Scan for the cell matching the given text and deliver its (X, Y) coordinate at center. 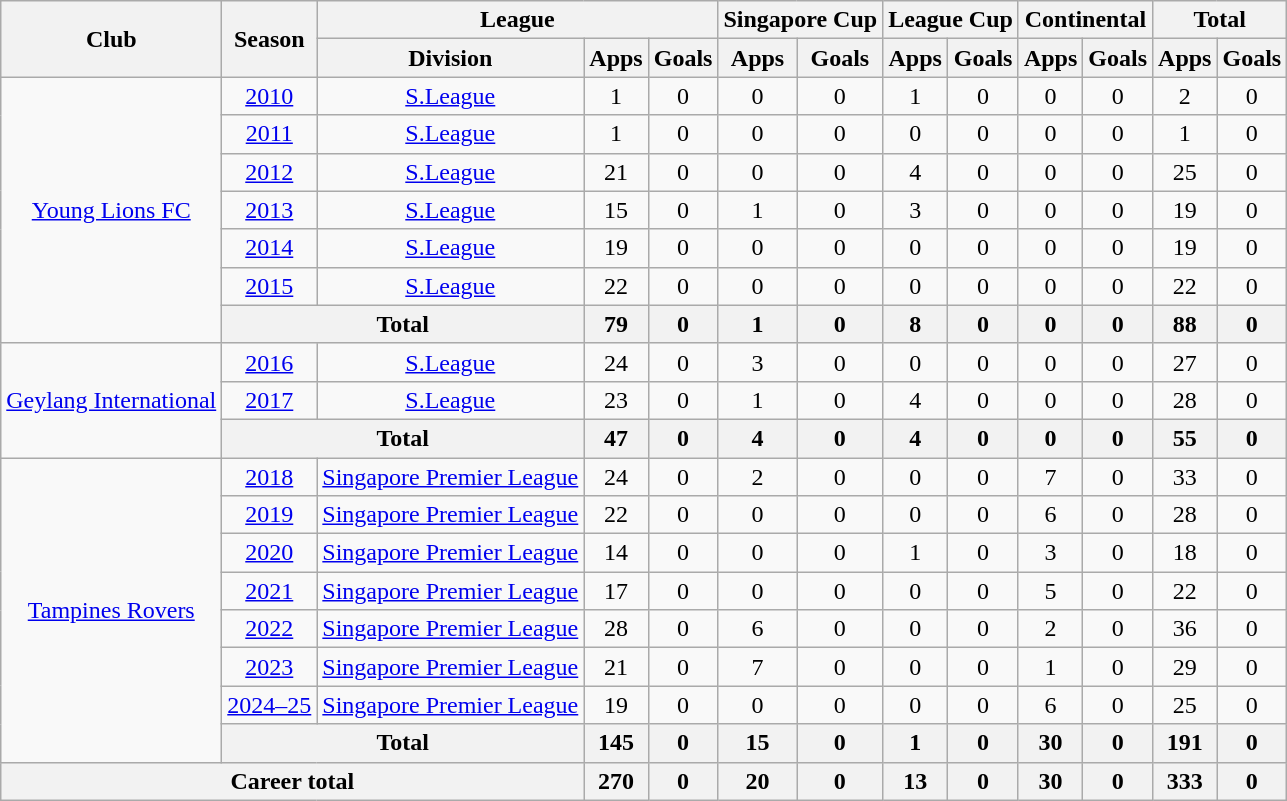
2024–25 (270, 705)
2023 (270, 667)
36 (1185, 629)
2012 (270, 172)
2010 (270, 96)
2015 (270, 286)
Division (450, 58)
Season (270, 39)
Young Lions FC (112, 210)
33 (1185, 477)
Tampines Rovers (112, 610)
5 (1050, 591)
2022 (270, 629)
14 (616, 553)
Continental (1085, 20)
2019 (270, 515)
2018 (270, 477)
Singapore Cup (800, 20)
27 (1185, 362)
191 (1185, 743)
29 (1185, 667)
League (518, 20)
League Cup (951, 20)
2021 (270, 591)
79 (616, 324)
Career total (292, 781)
18 (1185, 553)
Club (112, 39)
333 (1185, 781)
270 (616, 781)
Geylang International (112, 400)
17 (616, 591)
2020 (270, 553)
2013 (270, 210)
8 (916, 324)
2011 (270, 134)
2014 (270, 248)
2017 (270, 400)
145 (616, 743)
88 (1185, 324)
47 (616, 438)
55 (1185, 438)
23 (616, 400)
13 (916, 781)
20 (758, 781)
2016 (270, 362)
